Identify which cell holds the provided text, then report its (x, y) central coordinate. 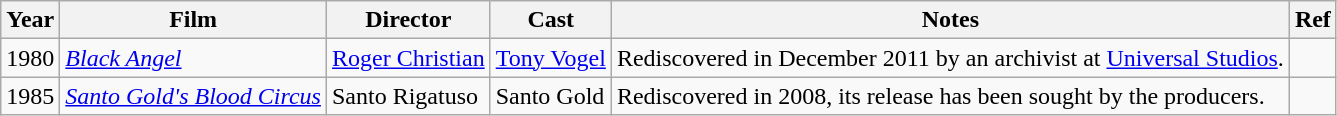
Rediscovered in 2008, its release has been sought by the producers. (950, 96)
Tony Vogel (550, 58)
Film (194, 20)
1980 (30, 58)
Santo Gold (550, 96)
Santo Gold's Blood Circus (194, 96)
Cast (550, 20)
Year (30, 20)
Rediscovered in December 2011 by an archivist at Universal Studios. (950, 58)
1985 (30, 96)
Ref (1312, 20)
Director (408, 20)
Santo Rigatuso (408, 96)
Notes (950, 20)
Black Angel (194, 58)
Roger Christian (408, 58)
